Provide the [X, Y] coordinate of the cell's center where the given text is located.  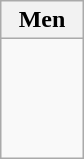
Men [42, 20]
